Detect which cell encompasses the target text, then output its (X, Y) center coordinate. 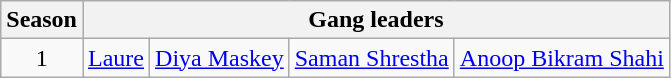
Gang leaders (376, 20)
Laure (116, 58)
Anoop Bikram Shahi (562, 58)
Saman Shrestha (372, 58)
Diya Maskey (220, 58)
1 (42, 58)
Season (42, 20)
